Provide the (X, Y) coordinate of the cell's center where the given text is located.  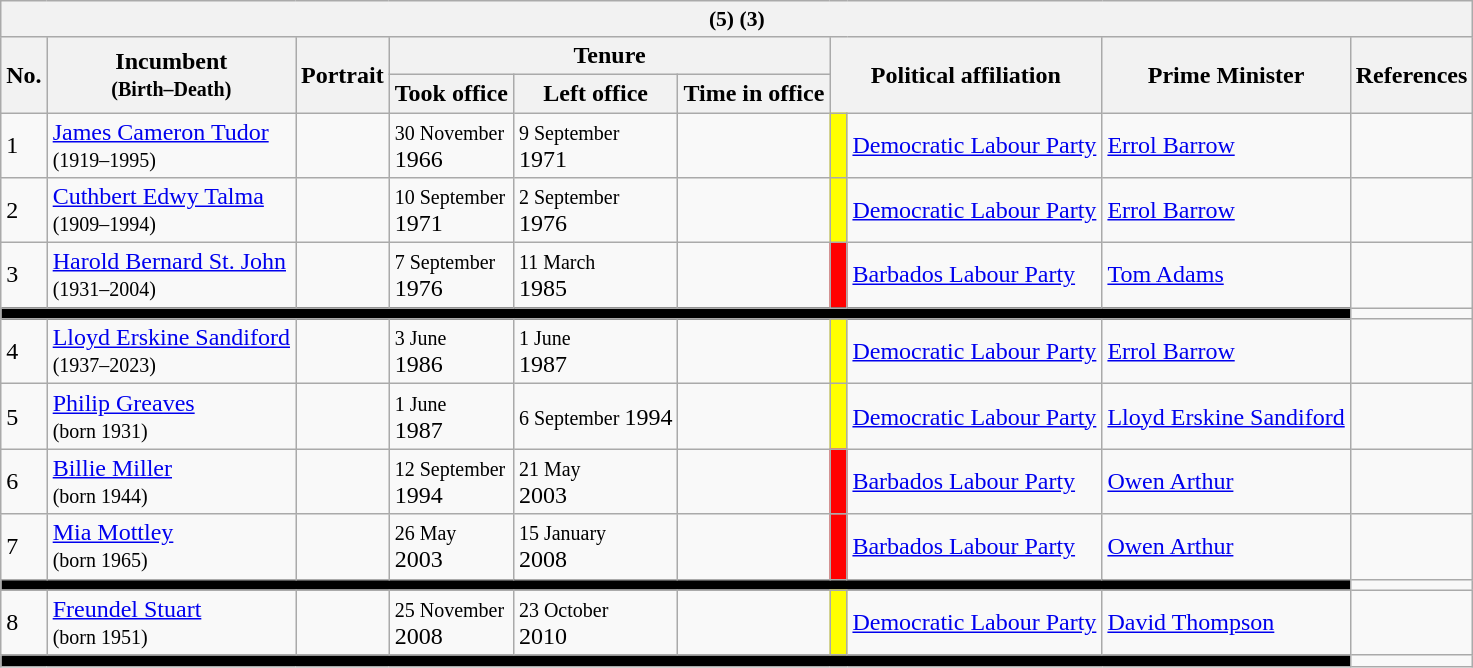
23 October2010 (596, 622)
Freundel Stuart(born 1951) (171, 622)
15 January2008 (596, 546)
2 September 1976 (596, 210)
3 (24, 276)
9 September 1971 (596, 144)
Mia Mottley(born 1965) (171, 546)
Cuthbert Edwy Talma(1909–1994) (171, 210)
Harold Bernard St. John(1931–2004) (171, 276)
References (1412, 74)
21 May 2003 (596, 482)
2 (24, 210)
Lloyd Erskine Sandiford (1226, 416)
Incumbent(Birth–Death) (171, 74)
(5) (3) (737, 19)
Left office (596, 93)
8 (24, 622)
30 November1966 (451, 144)
Tenure (610, 55)
12 September 1994 (451, 482)
Billie Miller(born 1944) (171, 482)
James Cameron Tudor(1919–1995) (171, 144)
4 (24, 352)
26 May 2003 (451, 546)
1 (24, 144)
6 September 1994 (596, 416)
Tom Adams (1226, 276)
10 September1971 (451, 210)
Lloyd Erskine Sandiford(1937–2023) (171, 352)
Portrait (343, 74)
7 (24, 546)
Philip Greaves(born 1931) (171, 416)
5 (24, 416)
No. (24, 74)
Time in office (754, 93)
7 September 1976 (451, 276)
3 June 1986 (451, 352)
Took office (451, 93)
Prime Minister (1226, 74)
Political affiliation (966, 74)
6 (24, 482)
25 November2008 (451, 622)
11 March 1985 (596, 276)
David Thompson (1226, 622)
